Locate the cell with the specified text and output its (x, y) center coordinate. 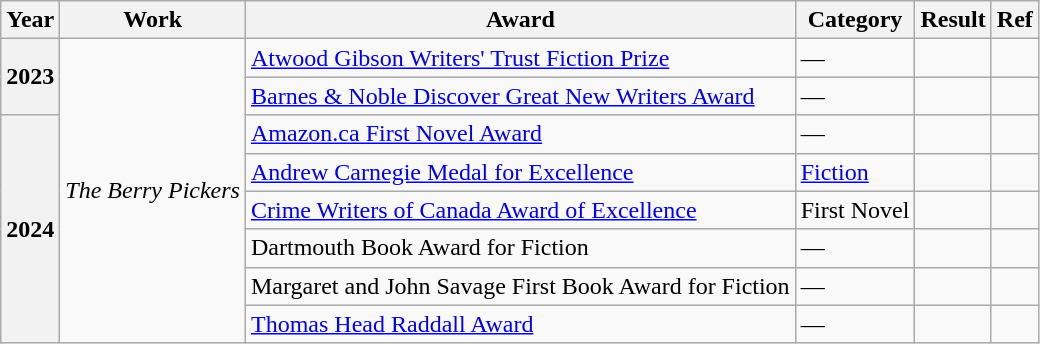
First Novel (855, 210)
Result (953, 20)
2024 (30, 229)
Fiction (855, 172)
Dartmouth Book Award for Fiction (520, 248)
Category (855, 20)
Andrew Carnegie Medal for Excellence (520, 172)
Ref (1014, 20)
The Berry Pickers (153, 191)
Margaret and John Savage First Book Award for Fiction (520, 286)
2023 (30, 77)
Barnes & Noble Discover Great New Writers Award (520, 96)
Amazon.ca First Novel Award (520, 134)
Year (30, 20)
Crime Writers of Canada Award of Excellence (520, 210)
Award (520, 20)
Atwood Gibson Writers' Trust Fiction Prize (520, 58)
Thomas Head Raddall Award (520, 324)
Work (153, 20)
